Identify which cell holds the provided text, then report its [x, y] central coordinate. 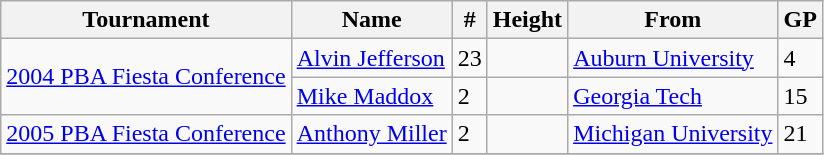
Name [372, 20]
Alvin Jefferson [372, 58]
4 [800, 58]
23 [470, 58]
# [470, 20]
Mike Maddox [372, 96]
21 [800, 134]
Tournament [146, 20]
2004 PBA Fiesta Conference [146, 77]
From [673, 20]
2005 PBA Fiesta Conference [146, 134]
Auburn University [673, 58]
GP [800, 20]
Height [527, 20]
Anthony Miller [372, 134]
15 [800, 96]
Michigan University [673, 134]
Georgia Tech [673, 96]
